For the text-containing cell, return its midpoint in (x, y) coordinate format. 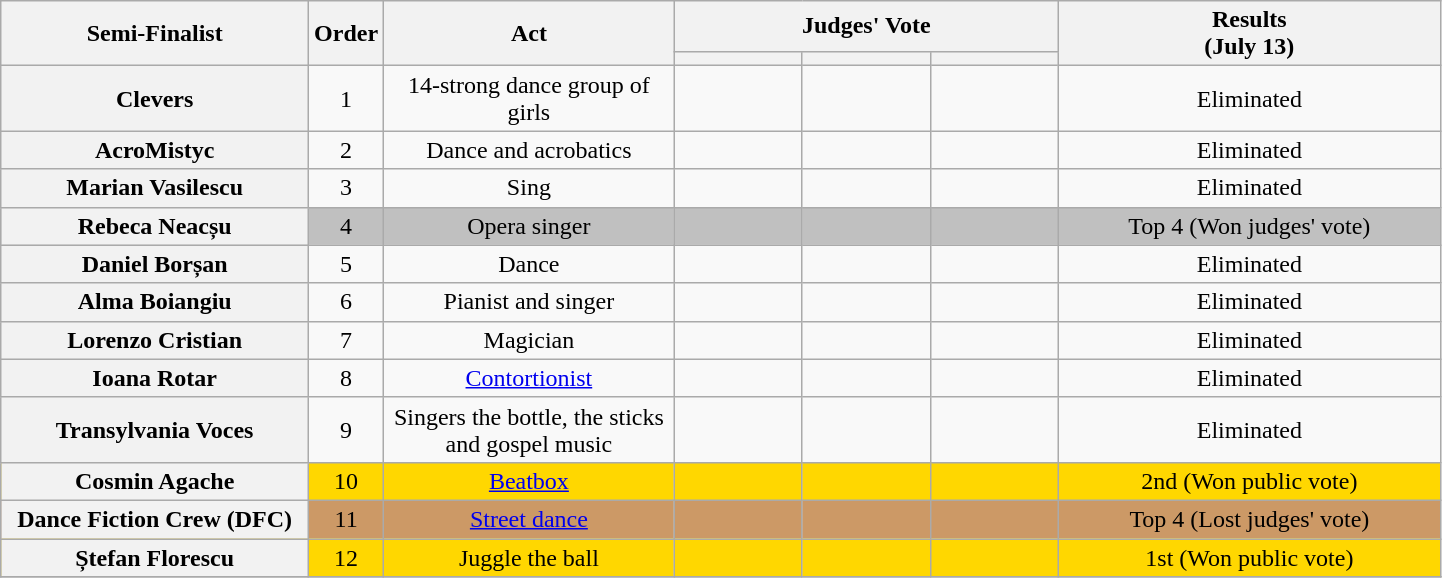
Dance (530, 264)
4 (346, 226)
Marian Vasilescu (155, 188)
Ștefan Florescu (155, 557)
1st (Won public vote) (1250, 557)
Dance and acrobatics (530, 150)
Magician (530, 340)
1 (346, 98)
Pianist and singer (530, 302)
Order (346, 34)
Results (July 13) (1250, 34)
3 (346, 188)
2nd (Won public vote) (1250, 481)
Contortionist (530, 378)
Top 4 (Won judges' vote) (1250, 226)
Semi-Finalist (155, 34)
Dance Fiction Crew (DFC) (155, 519)
Judges' Vote (866, 26)
11 (346, 519)
Juggle the ball (530, 557)
Cosmin Agache (155, 481)
14-strong dance group of girls (530, 98)
Clevers (155, 98)
Sing (530, 188)
Opera singer (530, 226)
7 (346, 340)
Alma Boiangiu (155, 302)
6 (346, 302)
Daniel Borșan (155, 264)
12 (346, 557)
Ioana Rotar (155, 378)
AcroMistyc (155, 150)
Lorenzo Cristian (155, 340)
8 (346, 378)
Street dance (530, 519)
Beatbox (530, 481)
10 (346, 481)
Act (530, 34)
2 (346, 150)
Top 4 (Lost judges' vote) (1250, 519)
Transylvania Voces (155, 430)
Rebeca Neacșu (155, 226)
Singers the bottle, the sticks and gospel music (530, 430)
9 (346, 430)
5 (346, 264)
